Return the [x, y] coordinate for the center point of the cell that contains the specified text.  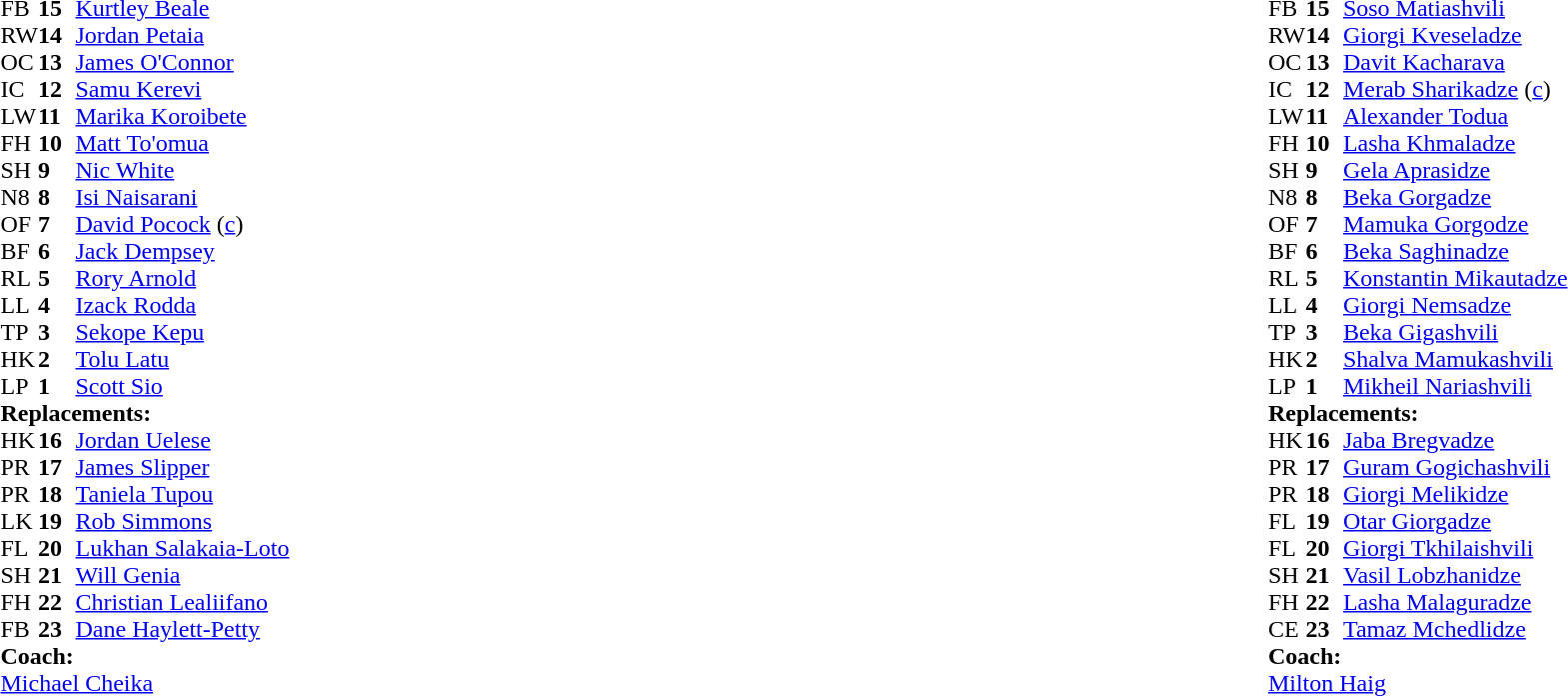
Jaba Bregvadze [1455, 440]
Konstantin Mikautadze [1455, 278]
Mamuka Gorgodze [1455, 224]
FB [19, 630]
Lasha Khmaladze [1455, 144]
Izack Rodda [183, 306]
CE [1287, 630]
Jordan Uelese [183, 440]
Tamaz Mchedlidze [1455, 630]
Shalva Mamukashvili [1455, 360]
Jack Dempsey [183, 252]
Dane Haylett-Petty [183, 630]
James O'Connor [183, 62]
Beka Gigashvili [1455, 332]
Gela Aprasidze [1455, 170]
Matt To'omua [183, 144]
Will Genia [183, 576]
Giorgi Kveseladze [1455, 36]
Mikheil Nariashvili [1455, 386]
Nic White [183, 170]
Beka Saghinadze [1455, 252]
Rory Arnold [183, 278]
Davit Kacharava [1455, 62]
Lukhan Salakaia-Loto [183, 548]
Guram Gogichashvili [1455, 468]
Tolu Latu [183, 360]
David Pocock (c) [183, 224]
Alexander Todua [1455, 116]
Rob Simmons [183, 522]
Marika Koroibete [183, 116]
Beka Gorgadze [1455, 198]
Sekope Kepu [183, 332]
Isi Naisarani [183, 198]
James Slipper [183, 468]
Christian Lealiifano [183, 602]
Giorgi Nemsadze [1455, 306]
LK [19, 522]
Merab Sharikadze (c) [1455, 90]
Otar Giorgadze [1455, 522]
Samu Kerevi [183, 90]
Scott Sio [183, 386]
Jordan Petaia [183, 36]
Taniela Tupou [183, 494]
Giorgi Tkhilaishvili [1455, 548]
Lasha Malaguradze [1455, 602]
Giorgi Melikidze [1455, 494]
Vasil Lobzhanidze [1455, 576]
